Extract the (x, y) coordinate from the center of the cell holding the provided text.  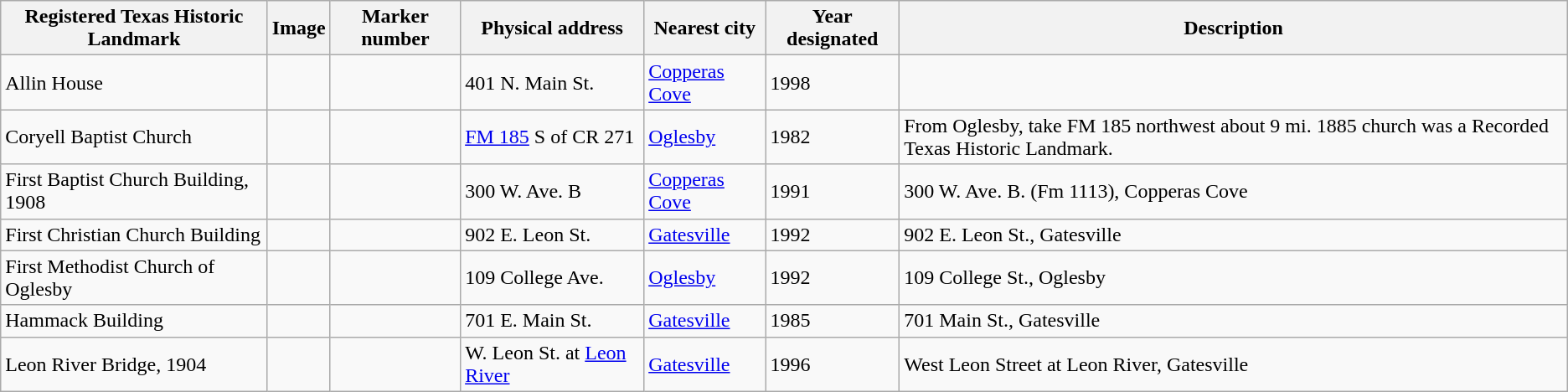
First Baptist Church Building, 1908 (134, 191)
FM 185 S of CR 271 (553, 137)
Allin House (134, 82)
Nearest city (705, 28)
From Oglesby, take FM 185 northwest about 9 mi. 1885 church was a Recorded Texas Historic Landmark. (1234, 137)
902 E. Leon St. (553, 235)
Leon River Bridge, 1904 (134, 364)
Physical address (553, 28)
1996 (833, 364)
Marker number (395, 28)
W. Leon St. at Leon River (553, 364)
401 N. Main St. (553, 82)
701 Main St., Gatesville (1234, 321)
Description (1234, 28)
300 W. Ave. B. (Fm 1113), Copperas Cove (1234, 191)
Hammack Building (134, 321)
Registered Texas Historic Landmark (134, 28)
701 E. Main St. (553, 321)
1982 (833, 137)
Coryell Baptist Church (134, 137)
First Christian Church Building (134, 235)
300 W. Ave. B (553, 191)
109 College Ave. (553, 278)
Image (298, 28)
1998 (833, 82)
First Methodist Church of Oglesby (134, 278)
109 College St., Oglesby (1234, 278)
902 E. Leon St., Gatesville (1234, 235)
1991 (833, 191)
Year designated (833, 28)
West Leon Street at Leon River, Gatesville (1234, 364)
1985 (833, 321)
